Identify which cell holds the provided text, then report its [x, y] central coordinate. 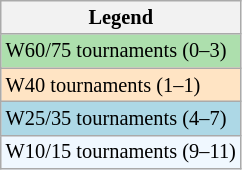
W25/35 tournaments (4–7) [121, 118]
Legend [121, 17]
W60/75 tournaments (0–3) [121, 51]
W10/15 tournaments (9–11) [121, 152]
W40 tournaments (1–1) [121, 85]
